Locate the cell with the specified text and output its (x, y) center coordinate. 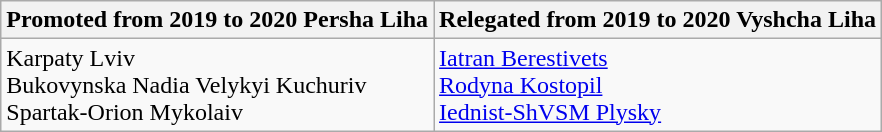
Relegated from 2019 to 2020 Vyshcha Liha (658, 20)
Karpaty LvivBukovynska Nadia Velykyi KuchurivSpartak-Orion Mykolaiv (218, 85)
Iatran Berestivets Rodyna KostopilIednist-ShVSM Plysky (658, 85)
Promoted from 2019 to 2020 Persha Liha (218, 20)
